Extract the [x, y] coordinate from the center of the cell holding the provided text.  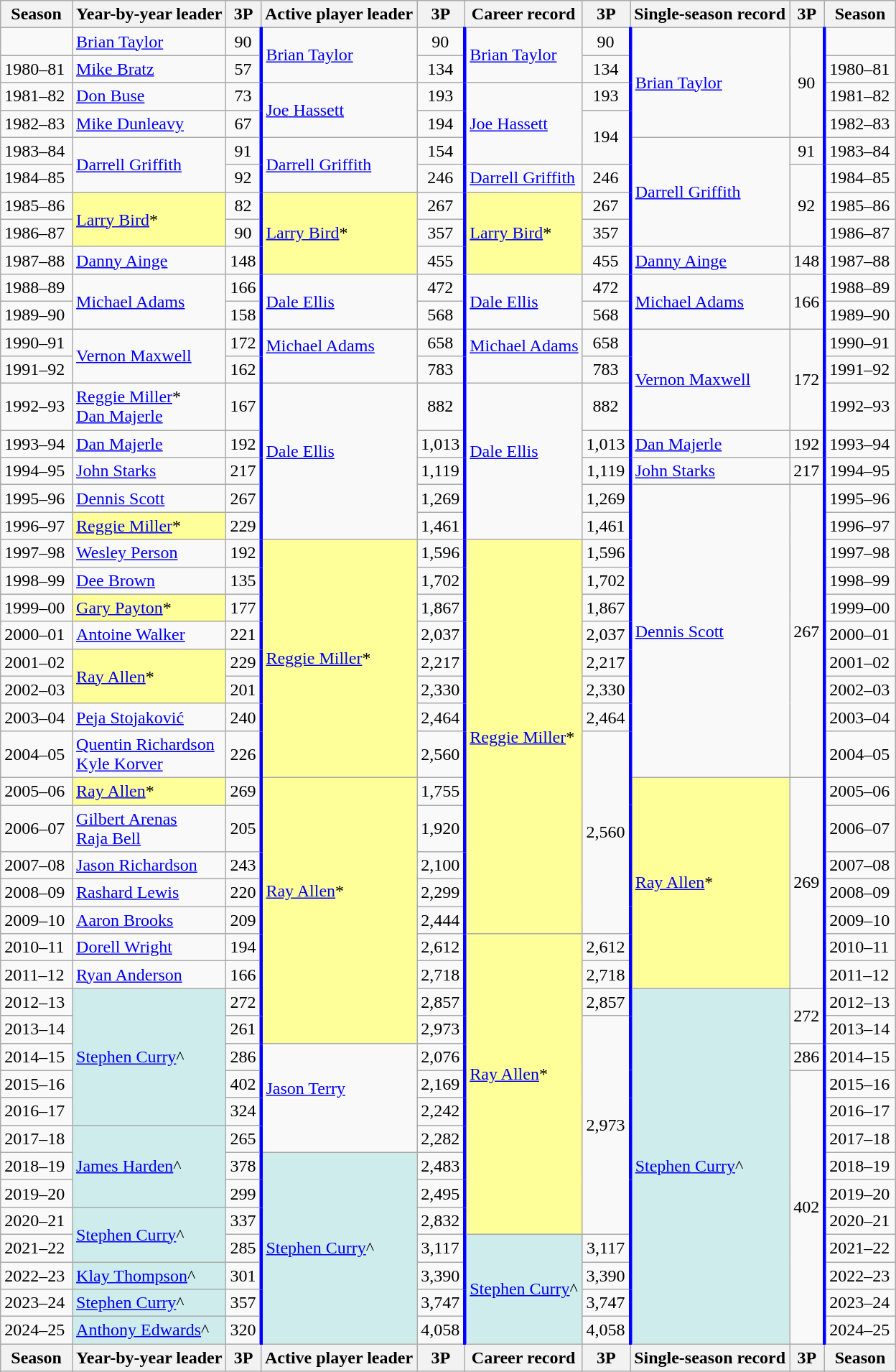
1,920 [441, 828]
135 [244, 580]
265 [244, 1139]
209 [244, 920]
2,169 [441, 1084]
82 [244, 205]
221 [244, 635]
2,832 [441, 1220]
Dorell Wright [149, 947]
301 [244, 1275]
167 [244, 407]
2,483 [441, 1166]
337 [244, 1220]
Mike Bratz [149, 69]
67 [244, 124]
Jason Richardson [149, 866]
2,100 [441, 866]
Ryan Anderson [149, 975]
205 [244, 828]
220 [244, 893]
324 [244, 1111]
Peja Stojaković [149, 717]
Aaron Brooks [149, 920]
320 [244, 1330]
Anthony Edwards^ [149, 1330]
378 [244, 1166]
162 [244, 370]
Reggie Miller*Dan Majerle [149, 407]
Rashard Lewis [149, 893]
Wesley Person [149, 553]
James Harden^ [149, 1166]
2,282 [441, 1139]
285 [244, 1248]
261 [244, 1029]
2,242 [441, 1111]
Antoine Walker [149, 635]
Gilbert ArenasRaja Bell [149, 828]
Don Buse [149, 96]
240 [244, 717]
2,299 [441, 893]
226 [244, 754]
Klay Thompson^ [149, 1275]
Dee Brown [149, 580]
177 [244, 608]
2,076 [441, 1057]
Gary Payton* [149, 608]
Mike Dunleavy [149, 124]
201 [244, 690]
158 [244, 315]
299 [244, 1193]
154 [441, 151]
Quentin RichardsonKyle Korver [149, 754]
1,755 [441, 791]
73 [244, 96]
Jason Terry [339, 1098]
243 [244, 866]
2,495 [441, 1193]
57 [244, 69]
2,444 [441, 920]
